Determine the [X, Y] coordinate at the center of the cell enclosing the given text.  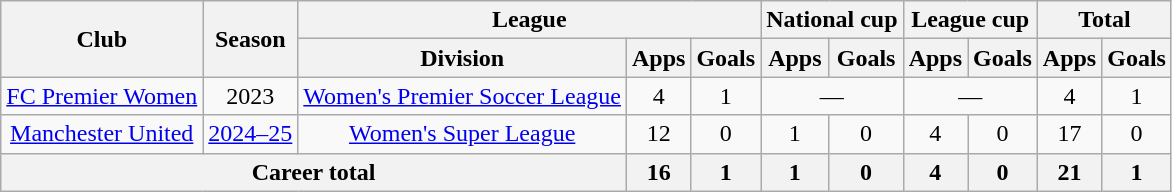
League [530, 20]
National cup [832, 20]
Career total [314, 172]
Club [102, 39]
Women's Premier Soccer League [462, 96]
FC Premier Women [102, 96]
17 [1069, 134]
2024–25 [250, 134]
16 [658, 172]
Manchester United [102, 134]
Season [250, 39]
Total [1104, 20]
League cup [970, 20]
2023 [250, 96]
12 [658, 134]
21 [1069, 172]
Division [462, 58]
Women's Super League [462, 134]
